Pinpoint the cell where the given text exists, returning its (X, Y) midpoint coordinate. 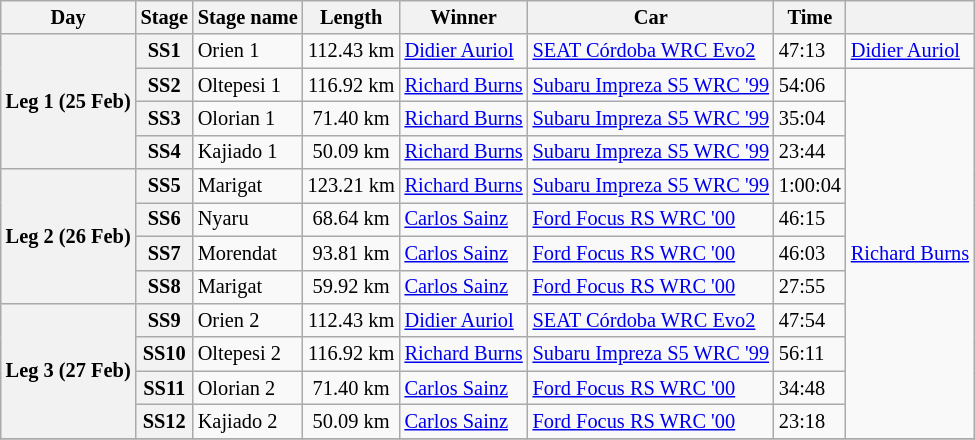
Winner (464, 17)
Leg 2 (26 Feb) (68, 236)
47:54 (810, 320)
Length (352, 17)
34:48 (810, 388)
68.64 km (352, 219)
SS12 (164, 421)
SS7 (164, 253)
Orien 1 (248, 51)
1:00:04 (810, 186)
SS11 (164, 388)
23:18 (810, 421)
Olorian 1 (248, 118)
Car (651, 17)
Nyaru (248, 219)
SS4 (164, 152)
123.21 km (352, 186)
54:06 (810, 85)
Stage name (248, 17)
59.92 km (352, 287)
SS9 (164, 320)
Kajiado 1 (248, 152)
Leg 1 (25 Feb) (68, 102)
SS5 (164, 186)
Olorian 2 (248, 388)
SS2 (164, 85)
Stage (164, 17)
SS6 (164, 219)
Day (68, 17)
SS8 (164, 287)
Oltepesi 1 (248, 85)
SS1 (164, 51)
93.81 km (352, 253)
35:04 (810, 118)
SS10 (164, 354)
47:13 (810, 51)
46:03 (810, 253)
Leg 3 (27 Feb) (68, 370)
46:15 (810, 219)
27:55 (810, 287)
23:44 (810, 152)
Time (810, 17)
Oltepesi 2 (248, 354)
Morendat (248, 253)
Orien 2 (248, 320)
Kajiado 2 (248, 421)
56:11 (810, 354)
SS3 (164, 118)
